Provide the (X, Y) coordinate of the cell's center where the given text is located.  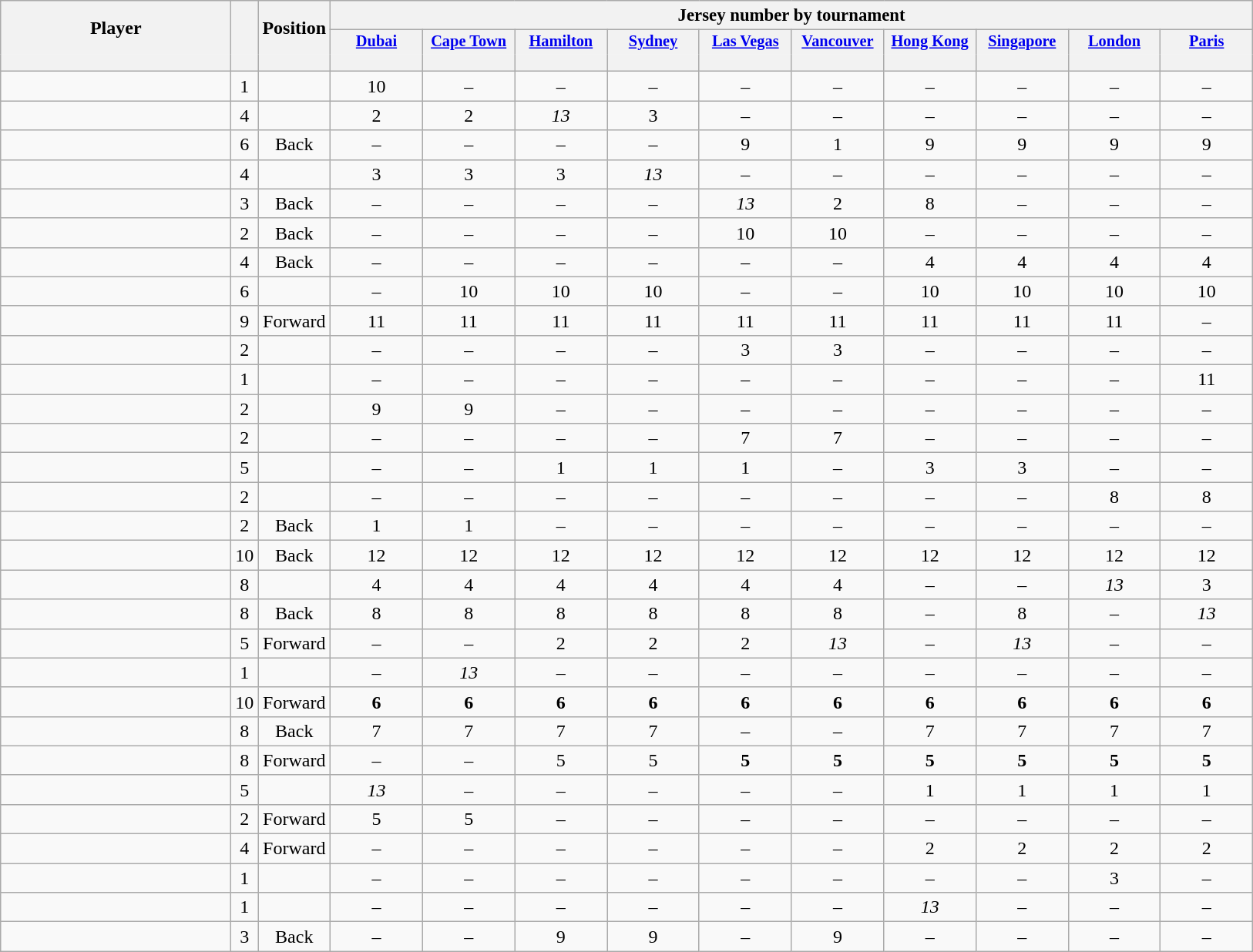
Cape Town (469, 42)
Position (294, 28)
Paris (1207, 42)
Player (116, 28)
Sydney (653, 42)
Singapore (1022, 42)
Hong Kong (930, 42)
Jersey number by tournament (792, 15)
Hamilton (561, 42)
Las Vegas (745, 42)
Dubai (377, 42)
Vancouver (838, 42)
London (1114, 42)
